From the cell containing the given text, extract its center point as [x, y] coordinate. 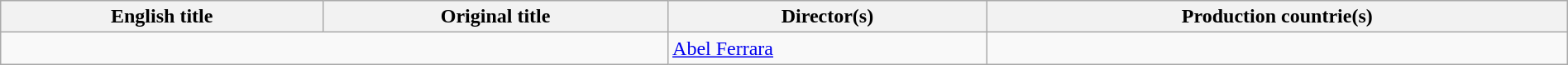
Director(s) [828, 17]
Production countrie(s) [1277, 17]
English title [162, 17]
Abel Ferrara [828, 48]
Original title [496, 17]
